From the cell containing the given text, extract its center point as (X, Y) coordinate. 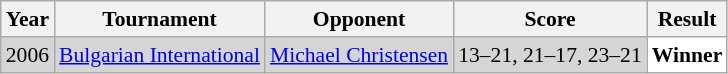
13–21, 21–17, 23–21 (550, 55)
Michael Christensen (359, 55)
Bulgarian International (160, 55)
Tournament (160, 19)
Score (550, 19)
Year (28, 19)
Winner (688, 55)
Result (688, 19)
2006 (28, 55)
Opponent (359, 19)
